Determine the (X, Y) coordinate at the center of the cell enclosing the given text.  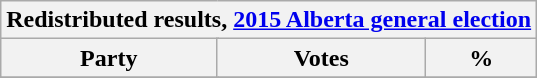
Redistributed results, 2015 Alberta general election (269, 20)
Votes (322, 58)
Party (109, 58)
% (482, 58)
